Locate the cell with the specified text and output its [X, Y] center coordinate. 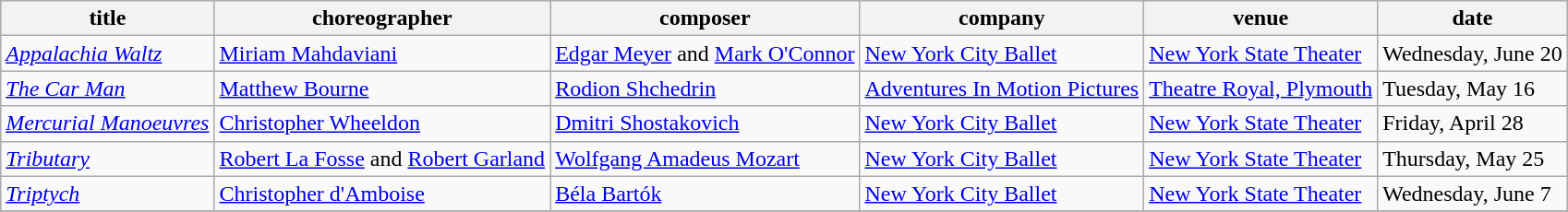
Miriam Mahdaviani [382, 53]
Dmitri Shostakovich [706, 124]
choreographer [382, 18]
company [1002, 18]
Friday, April 28 [1473, 124]
Wednesday, June 20 [1473, 53]
Thursday, May 25 [1473, 159]
Rodion Shchedrin [706, 88]
Adventures In Motion Pictures [1002, 88]
Robert La Fosse and Robert Garland [382, 159]
title [107, 18]
Wednesday, June 7 [1473, 194]
Tuesday, May 16 [1473, 88]
Christopher d'Amboise [382, 194]
Wolfgang Amadeus Mozart [706, 159]
Matthew Bourne [382, 88]
Appalachia Waltz [107, 53]
Theatre Royal, Plymouth [1261, 88]
composer [706, 18]
Mercurial Manoeuvres [107, 124]
Edgar Meyer and Mark O'Connor [706, 53]
Christopher Wheeldon [382, 124]
date [1473, 18]
Béla Bartók [706, 194]
The Car Man [107, 88]
venue [1261, 18]
Tributary [107, 159]
Triptych [107, 194]
